Pinpoint the cell where the given text exists, returning its (x, y) midpoint coordinate. 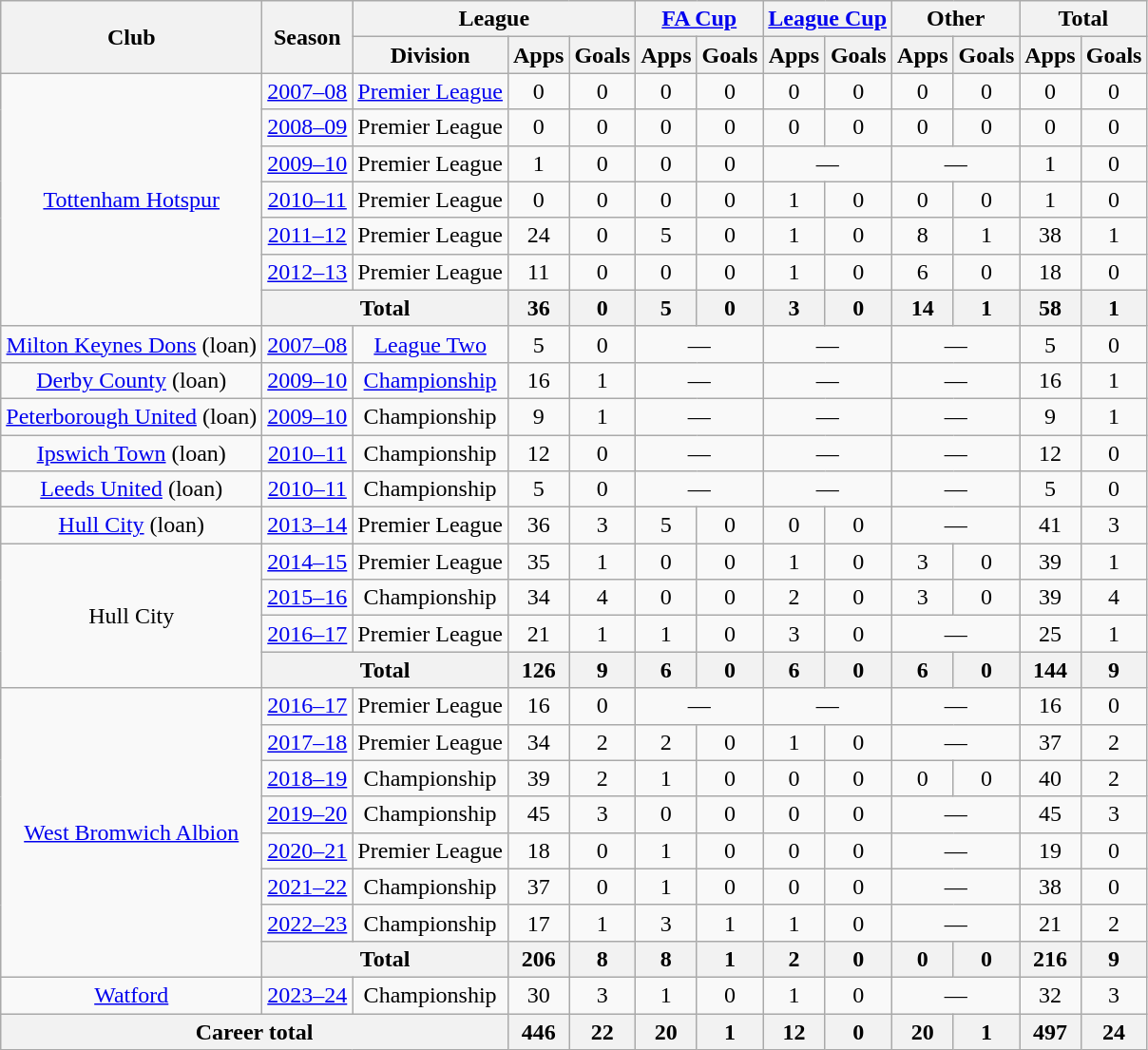
Ipswich Town (loan) (131, 453)
40 (1050, 778)
216 (1050, 959)
25 (1050, 634)
30 (538, 995)
32 (1050, 995)
2022–23 (308, 923)
Division (430, 55)
2015–16 (308, 598)
West Bromwich Albion (131, 832)
Hull City (loan) (131, 525)
2018–19 (308, 778)
2011–12 (308, 236)
Club (131, 37)
126 (538, 670)
League Cup (828, 19)
Milton Keynes Dons (loan) (131, 344)
League Two (430, 344)
35 (538, 562)
2012–13 (308, 272)
Season (308, 37)
Career total (255, 1031)
2021–22 (308, 887)
497 (1050, 1031)
11 (538, 272)
Derby County (loan) (131, 380)
41 (1050, 525)
FA Cup (699, 19)
Leeds United (loan) (131, 489)
2023–24 (308, 995)
2008–09 (308, 127)
22 (603, 1031)
17 (538, 923)
19 (1050, 850)
58 (1050, 308)
144 (1050, 670)
2019–20 (308, 814)
Tottenham Hotspur (131, 200)
446 (538, 1031)
League (494, 19)
206 (538, 959)
2013–14 (308, 525)
2020–21 (308, 850)
2017–18 (308, 742)
14 (923, 308)
Hull City (131, 616)
Watford (131, 995)
Other (956, 19)
Peterborough United (loan) (131, 416)
2014–15 (308, 562)
